Identify which cell holds the provided text, then report its (X, Y) central coordinate. 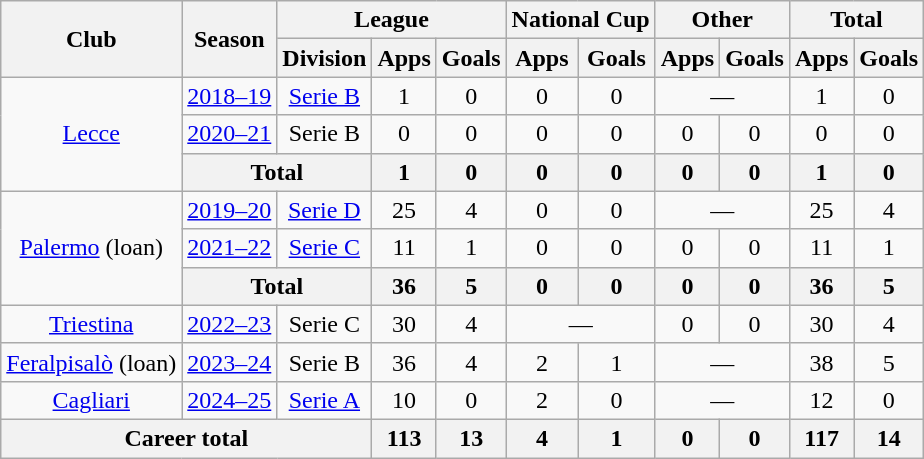
Cagliari (92, 400)
2021–22 (230, 248)
12 (821, 400)
Palermo (loan) (92, 248)
Serie A (324, 400)
2022–23 (230, 324)
Feralpisalò (loan) (92, 362)
10 (404, 400)
14 (889, 438)
League (392, 20)
13 (471, 438)
Division (324, 58)
Lecce (92, 134)
Club (92, 39)
113 (404, 438)
Triestina (92, 324)
117 (821, 438)
2019–20 (230, 210)
2020–21 (230, 134)
Season (230, 39)
Serie D (324, 210)
2024–25 (230, 400)
2018–19 (230, 96)
Other (722, 20)
Career total (186, 438)
2023–24 (230, 362)
38 (821, 362)
National Cup (580, 20)
